Determine the (X, Y) coordinate at the center of the cell enclosing the given text.  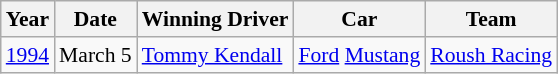
Date (96, 19)
Ford Mustang (359, 55)
Roush Racing (491, 55)
Car (359, 19)
Year (28, 19)
Winning Driver (216, 19)
Tommy Kendall (216, 55)
Team (491, 19)
March 5 (96, 55)
1994 (28, 55)
